Identify which cell holds the provided text, then report its (x, y) central coordinate. 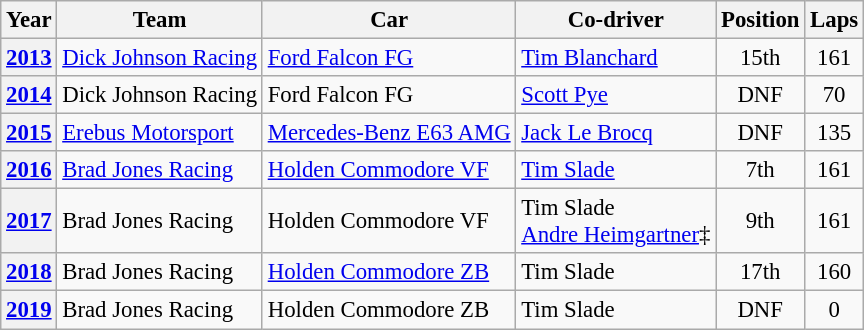
Tim Blanchard (616, 58)
17th (760, 273)
7th (760, 170)
2018 (29, 273)
Jack Le Brocq (616, 133)
2013 (29, 58)
70 (834, 95)
Year (29, 20)
135 (834, 133)
2017 (29, 222)
Scott Pye (616, 95)
Tim Slade Andre Heimgartner‡ (616, 222)
Laps (834, 20)
Car (389, 20)
2014 (29, 95)
9th (760, 222)
160 (834, 273)
2019 (29, 310)
Erebus Motorsport (160, 133)
Co-driver (616, 20)
2015 (29, 133)
2016 (29, 170)
Team (160, 20)
Mercedes-Benz E63 AMG (389, 133)
0 (834, 310)
15th (760, 58)
Position (760, 20)
